Capture the cell that displays the provided text and extract its [x, y] central coordinate. 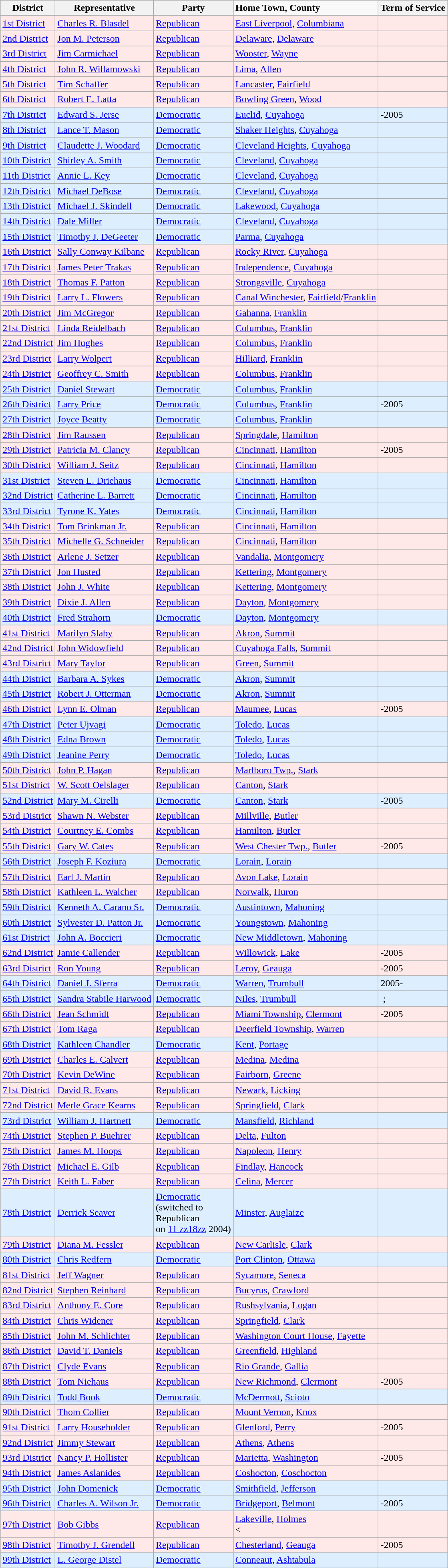
Millville, Butler [306, 816]
96th District [28, 1504]
Stephen Reinhard [104, 1290]
West Chester Twp., Butler [306, 846]
John P. Hagan [104, 770]
Kevin DeWine [104, 1075]
Hilliard, Franklin [306, 358]
Youngstown, Mahoning [306, 922]
Tyrone K. Yates [104, 511]
Party [193, 8]
37th District [28, 572]
Merle Grace Kearns [104, 1105]
Lakewood, Cuyahoga [306, 206]
Jim Raussen [104, 434]
47th District [28, 724]
Marlboro Twp., Stark [306, 770]
; [413, 999]
Barbara A. Sykes [104, 679]
44th District [28, 679]
54th District [28, 831]
Michael J. Skindell [104, 206]
Term of Service [413, 8]
Euclid, Cuyahoga [306, 115]
William J. Seitz [104, 465]
86th District [28, 1351]
Jamie Callender [104, 953]
16th District [28, 252]
Robert J. Otterman [104, 694]
Gary W. Cates [104, 846]
Bob Gibbs [104, 1524]
Green, Summit [306, 663]
93rd District [28, 1458]
63rd District [28, 968]
Tim Schaffer [104, 84]
Thomas F. Patton [104, 282]
41st District [28, 633]
Anthony E. Core [104, 1305]
46th District [28, 709]
Delaware, Delaware [306, 38]
Wooster, Wayne [306, 54]
Daniel Stewart [104, 389]
Bowling Green, Wood [306, 99]
David R. Evans [104, 1090]
Edna Brown [104, 740]
Lakeville, Holmes< [306, 1524]
John R. Willamowski [104, 69]
Jon Husted [104, 572]
89th District [28, 1397]
Rushsylvania, Logan [306, 1305]
Home Town, County [306, 8]
40th District [28, 617]
82nd District [28, 1290]
Tom Brinkman Jr. [104, 526]
91st District [28, 1427]
Austintown, Mahoning [306, 907]
Thom Collier [104, 1412]
Norwalk, Huron [306, 892]
Joyce Beatty [104, 419]
50th District [28, 770]
Keith L. Faber [104, 1182]
Coshocton, Coschocton [306, 1473]
Strongsville, Cuyahoga [306, 282]
6th District [28, 99]
76th District [28, 1166]
79th District [28, 1244]
Kent, Portage [306, 1044]
Claudette J. Woodard [104, 145]
Glenford, Perry [306, 1427]
Canal Winchester, Fairfield/Franklin [306, 298]
Avon Lake, Lorain [306, 876]
Shirley A. Smith [104, 160]
Willowick, Lake [306, 953]
Leroy, Geauga [306, 968]
99th District [28, 1560]
80th District [28, 1260]
New Richmond, Clermont [306, 1381]
Mount Vernon, Knox [306, 1412]
81st District [28, 1275]
Delta, Fulton [306, 1136]
Hamilton, Butler [306, 831]
39th District [28, 602]
4th District [28, 69]
Findlay, Hancock [306, 1166]
Joseph F. Koziura [104, 861]
Patricia M. Clancy [104, 450]
Edward S. Jerse [104, 115]
2nd District [28, 38]
Jim McGregor [104, 313]
Jeanine Perry [104, 755]
William J. Hartnett [104, 1120]
77th District [28, 1182]
Vandalia, Montgomery [306, 557]
35th District [28, 541]
55th District [28, 846]
Sylvester D. Patton Jr. [104, 922]
Rio Grande, Gallia [306, 1366]
43rd District [28, 663]
9th District [28, 145]
Clyde Evans [104, 1366]
56th District [28, 861]
Shaker Heights, Cuyahoga [306, 130]
David T. Daniels [104, 1351]
45th District [28, 694]
60th District [28, 922]
Charles A. Wilson Jr. [104, 1504]
Annie L. Key [104, 175]
29th District [28, 450]
42nd District [28, 648]
Sycamore, Seneca [306, 1275]
Washington Court House, Fayette [306, 1336]
Nancy P. Hollister [104, 1458]
Jeff Wagner [104, 1275]
53rd District [28, 816]
Michael E. Gilb [104, 1166]
22nd District [28, 343]
James Aslanides [104, 1473]
52nd District [28, 800]
27th District [28, 419]
Michael DeBose [104, 191]
Port Clinton, Ottawa [306, 1260]
Peter Ujvagi [104, 724]
Rocky River, Cuyahoga [306, 252]
19th District [28, 298]
71st District [28, 1090]
Smithfield, Jefferson [306, 1488]
Chesterland, Geauga [306, 1545]
Earl J. Martin [104, 876]
74th District [28, 1136]
L. George Distel [104, 1560]
90th District [28, 1412]
Springdale, Hamilton [306, 434]
8th District [28, 130]
Minster, Auglaize [306, 1213]
Mansfield, Richland [306, 1120]
Kathleen L. Walcher [104, 892]
East Liverpool, Columbiana [306, 23]
Athens, Athens [306, 1443]
Jimmy Stewart [104, 1443]
Courtney E. Combs [104, 831]
Michelle G. Schneider [104, 541]
48th District [28, 740]
Niles, Trumbull [306, 999]
Daniel J. Sferra [104, 983]
26th District [28, 404]
97th District [28, 1524]
Fred Strahorn [104, 617]
84th District [28, 1321]
Parma, Cuyahoga [306, 237]
Shawn N. Webster [104, 816]
36th District [28, 557]
Lancaster, Fairfield [306, 84]
17th District [28, 267]
Derrick Seaver [104, 1213]
61st District [28, 938]
Kenneth A. Carano Sr. [104, 907]
Tom Raga [104, 1029]
87th District [28, 1366]
Greenfield, Highland [306, 1351]
Lynn E. Olman [104, 709]
McDermott, Scioto [306, 1397]
Sandra Stabile Harwood [104, 999]
38th District [28, 587]
Jon M. Peterson [104, 38]
20th District [28, 313]
Newark, Licking [306, 1090]
Todd Book [104, 1397]
94th District [28, 1473]
85th District [28, 1336]
John Domenick [104, 1488]
10th District [28, 160]
Catherine L. Barrett [104, 496]
Lorain, Lorain [306, 861]
Diana M. Fessler [104, 1244]
Independence, Cuyahoga [306, 267]
Robert E. Latta [104, 99]
73rd District [28, 1120]
Chris Redfern [104, 1260]
30th District [28, 465]
Lance T. Mason [104, 130]
25th District [28, 389]
2005- [413, 983]
Stephen P. Buehrer [104, 1136]
Larry Householder [104, 1427]
Fairborn, Greene [306, 1075]
23rd District [28, 358]
Warren, Trumbull [306, 983]
Jim Carmichael [104, 54]
Ron Young [104, 968]
64th District [28, 983]
Marilyn Slaby [104, 633]
21st District [28, 328]
1st District [28, 23]
Representative [104, 8]
51st District [28, 785]
John J. White [104, 587]
John M. Schlichter [104, 1336]
Dale Miller [104, 221]
Maumee, Lucas [306, 709]
92nd District [28, 1443]
Steven L. Driehaus [104, 480]
14th District [28, 221]
12th District [28, 191]
88th District [28, 1381]
18th District [28, 282]
Geoffrey C. Smith [104, 374]
83rd District [28, 1305]
New Middletown, Mahoning [306, 938]
Cuyahoga Falls, Summit [306, 648]
New Carlisle, Clark [306, 1244]
32nd District [28, 496]
Celina, Mercer [306, 1182]
Deerfield Township, Warren [306, 1029]
John A. Boccieri [104, 938]
68th District [28, 1044]
Chris Widener [104, 1321]
Marietta, Washington [306, 1458]
Bucyrus, Crawford [306, 1290]
Miami Township, Clermont [306, 1014]
58th District [28, 892]
67th District [28, 1029]
Mary Taylor [104, 663]
Bridgeport, Belmont [306, 1504]
Arlene J. Setzer [104, 557]
70th District [28, 1075]
Timothy J. Grendell [104, 1545]
Sally Conway Kilbane [104, 252]
28th District [28, 434]
Linda Reidelbach [104, 328]
57th District [28, 876]
Medina, Medina [306, 1059]
Napoleon, Henry [306, 1151]
James M. Hoops [104, 1151]
Lima, Allen [306, 69]
Mary M. Cirelli [104, 800]
98th District [28, 1545]
24th District [28, 374]
95th District [28, 1488]
James Peter Trakas [104, 267]
Democratic(switched toRepublicanon 11 zz18zz 2004) [193, 1213]
31st District [28, 480]
Jim Hughes [104, 343]
Gahanna, Franklin [306, 313]
75th District [28, 1151]
Larry Wolpert [104, 358]
11th District [28, 175]
33rd District [28, 511]
34th District [28, 526]
59th District [28, 907]
Dixie J. Allen [104, 602]
Kathleen Chandler [104, 1044]
72nd District [28, 1105]
Larry Price [104, 404]
66th District [28, 1014]
Tom Niehaus [104, 1381]
7th District [28, 115]
65th District [28, 999]
Jean Schmidt [104, 1014]
5th District [28, 84]
District [28, 8]
13th District [28, 206]
Conneaut, Ashtabula [306, 1560]
John Widowfield [104, 648]
15th District [28, 237]
Charles R. Blasdel [104, 23]
69th District [28, 1059]
49th District [28, 755]
3rd District [28, 54]
Larry L. Flowers [104, 298]
Cleveland Heights, Cuyahoga [306, 145]
62nd District [28, 953]
W. Scott Oelslager [104, 785]
Timothy J. DeGeeter [104, 237]
78th District [28, 1213]
Charles E. Calvert [104, 1059]
